Return (x, y) of the center of cell containing provided text 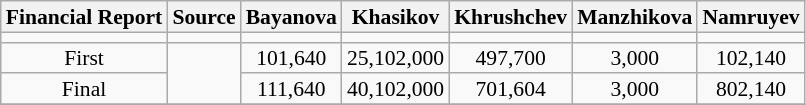
Final (84, 90)
Financial Report (84, 16)
111,640 (292, 90)
40,102,000 (396, 90)
25,102,000 (396, 58)
Manzhikova (634, 16)
701,604 (510, 90)
102,140 (750, 58)
Namruyev (750, 16)
497,700 (510, 58)
Khrushchev (510, 16)
First (84, 58)
101,640 (292, 58)
Source (204, 16)
802,140 (750, 90)
Khasikov (396, 16)
Bayanova (292, 16)
